For the text-containing cell, return its midpoint in (x, y) coordinate format. 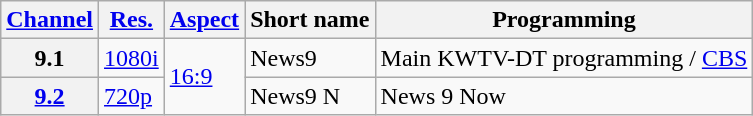
News9 N (310, 96)
Res. (132, 20)
Channel (50, 20)
Aspect (204, 20)
News 9 Now (564, 96)
9.1 (50, 58)
16:9 (204, 77)
Main KWTV-DT programming / CBS (564, 58)
720p (132, 96)
9.2 (50, 96)
Short name (310, 20)
Programming (564, 20)
1080i (132, 58)
News9 (310, 58)
